Output the [x, y] coordinate of the center of the cell containing the given text.  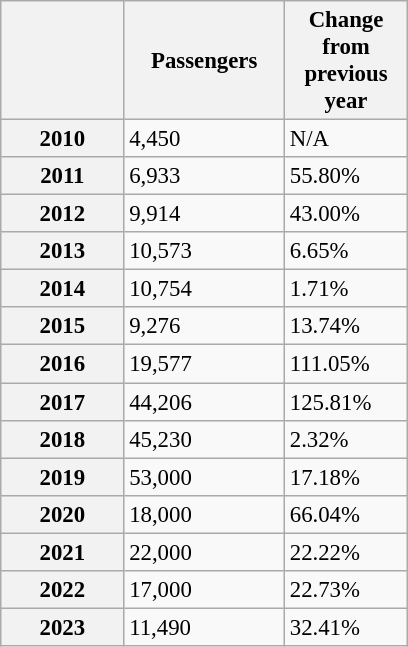
2015 [62, 327]
17,000 [204, 590]
45,230 [204, 439]
2.32% [346, 439]
2010 [62, 139]
2018 [62, 439]
2023 [62, 627]
19,577 [204, 364]
1.71% [346, 289]
2021 [62, 552]
13.74% [346, 327]
125.81% [346, 402]
22,000 [204, 552]
2017 [62, 402]
10,573 [204, 251]
4,450 [204, 139]
2014 [62, 289]
55.80% [346, 176]
Change from previous year [346, 60]
2022 [62, 590]
10,754 [204, 289]
53,000 [204, 477]
N/A [346, 139]
17.18% [346, 477]
6,933 [204, 176]
9,276 [204, 327]
6.65% [346, 251]
11,490 [204, 627]
44,206 [204, 402]
2011 [62, 176]
2012 [62, 214]
111.05% [346, 364]
2016 [62, 364]
43.00% [346, 214]
22.22% [346, 552]
2020 [62, 514]
9,914 [204, 214]
2019 [62, 477]
2013 [62, 251]
Passengers [204, 60]
66.04% [346, 514]
32.41% [346, 627]
22.73% [346, 590]
18,000 [204, 514]
